Determine the [X, Y] coordinate at the center of the cell enclosing the given text.  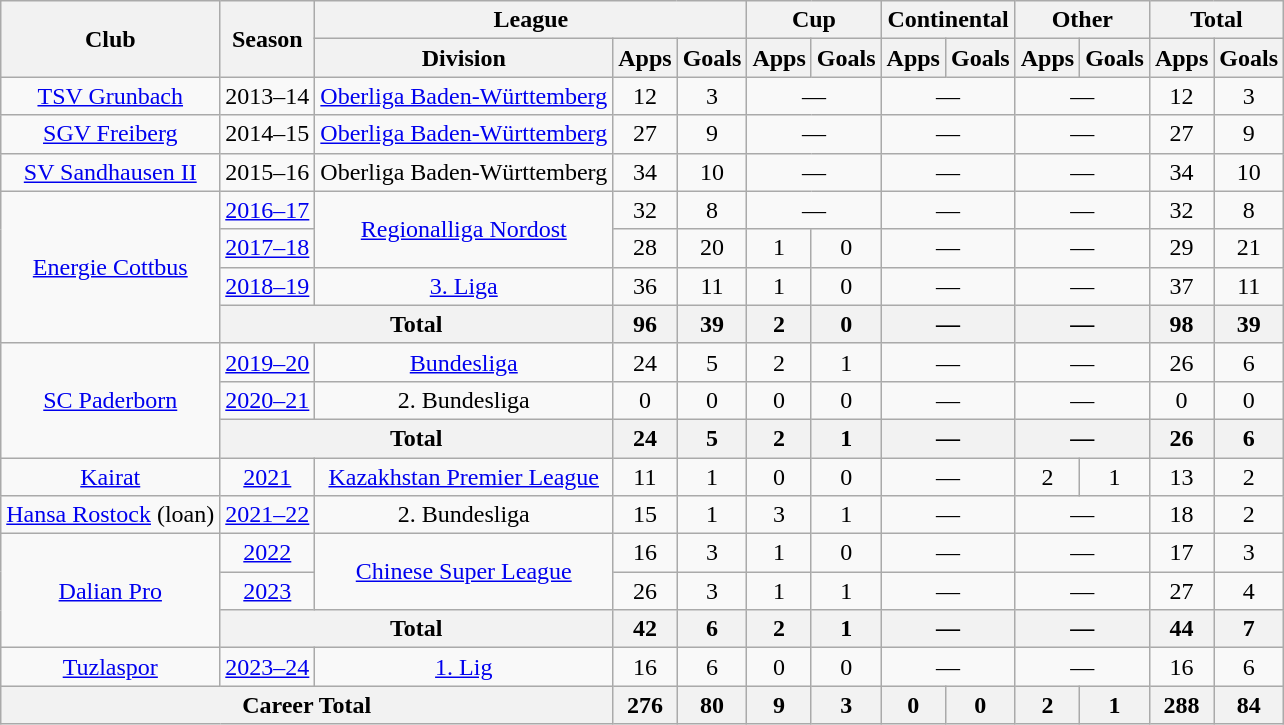
29 [1181, 248]
42 [645, 629]
28 [645, 248]
TSV Grunbach [110, 96]
17 [1181, 553]
2018–19 [268, 286]
7 [1249, 629]
Chinese Super League [464, 572]
1. Lig [464, 667]
2023 [268, 591]
2016–17 [268, 210]
4 [1249, 591]
2013–14 [268, 96]
Club [110, 39]
Regionalliga Nordost [464, 229]
2021–22 [268, 515]
2021 [268, 477]
84 [1249, 705]
20 [712, 248]
15 [645, 515]
2014–15 [268, 134]
21 [1249, 248]
SV Sandhausen II [110, 172]
Bundesliga [464, 362]
SC Paderborn [110, 400]
Continental [948, 20]
37 [1181, 286]
44 [1181, 629]
Cup [814, 20]
2019–20 [268, 362]
36 [645, 286]
2015–16 [268, 172]
276 [645, 705]
2020–21 [268, 400]
Division [464, 58]
Energie Cottbus [110, 267]
2022 [268, 553]
3. Liga [464, 286]
288 [1181, 705]
96 [645, 324]
13 [1181, 477]
Career Total [307, 705]
Dalian Pro [110, 591]
2017–18 [268, 248]
80 [712, 705]
Kairat [110, 477]
SGV Freiberg [110, 134]
League [531, 20]
Tuzlaspor [110, 667]
Hansa Rostock (loan) [110, 515]
98 [1181, 324]
Season [268, 39]
18 [1181, 515]
Kazakhstan Premier League [464, 477]
Other [1082, 20]
2023–24 [268, 667]
